Return the (X, Y) coordinate for the center point of the cell that contains the specified text.  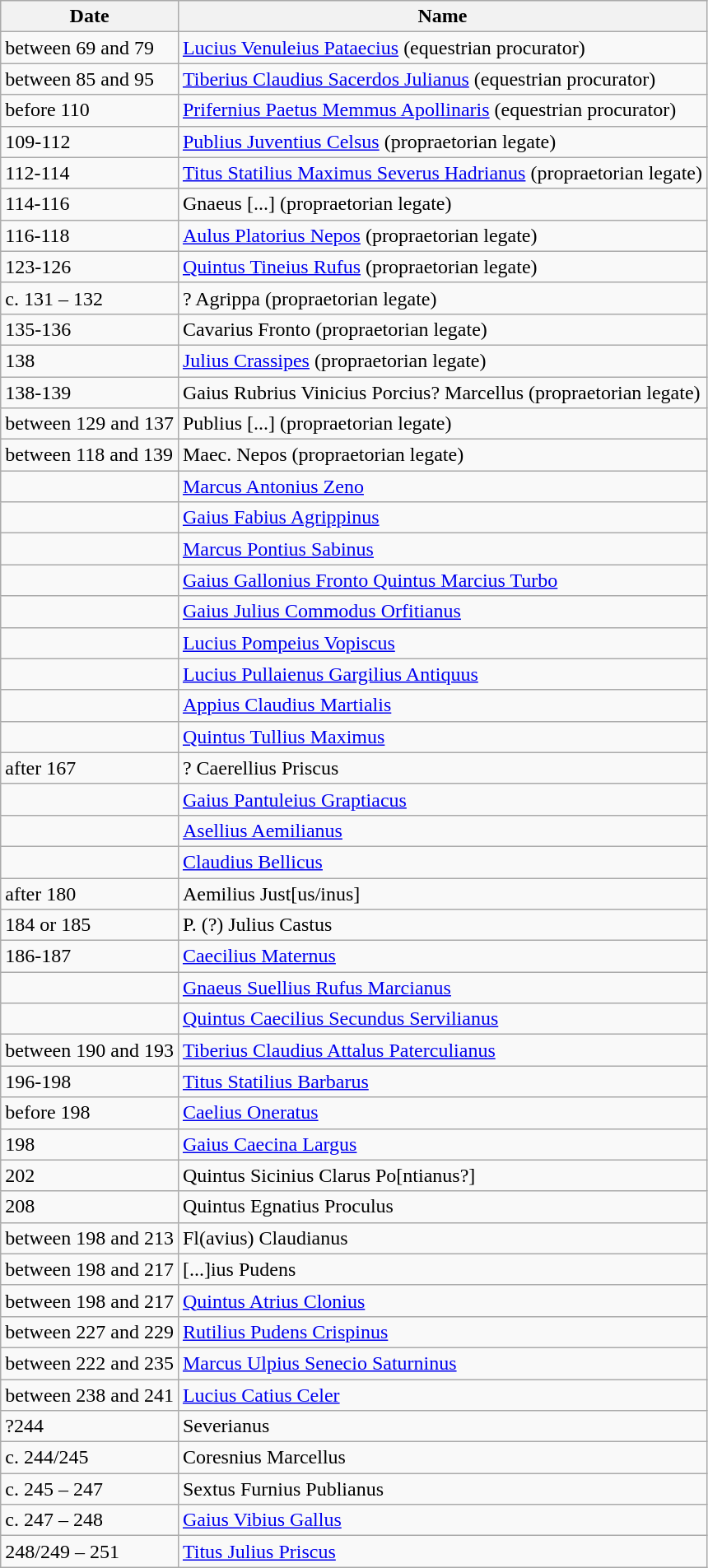
Titus Julius Priscus (442, 1552)
248/249 – 251 (90, 1552)
after 180 (90, 893)
Gaius Fabius Agrippinus (442, 518)
109-112 (90, 142)
Date (90, 16)
Claudius Bellicus (442, 862)
between 129 and 137 (90, 424)
123-126 (90, 267)
[...]ius Pudens (442, 1269)
Sextus Furnius Publianus (442, 1489)
Marcus Antonius Zeno (442, 486)
Lucius Pompeius Vopiscus (442, 643)
c. 244/245 (90, 1458)
c. 131 – 132 (90, 298)
Marcus Pontius Sabinus (442, 549)
Tiberius Claudius Sacerdos Julianus (equestrian procurator) (442, 79)
after 167 (90, 768)
? Caerellius Priscus (442, 768)
Gaius Vibius Gallus (442, 1520)
Lucius Catius Celer (442, 1395)
Lucius Venuleius Pataecius (equestrian procurator) (442, 48)
Titus Statilius Barbarus (442, 1082)
c. 247 – 248 (90, 1520)
Severianus (442, 1426)
Titus Statilius Maximus Severus Hadrianus (propraetorian legate) (442, 173)
between 238 and 241 (90, 1395)
112-114 (90, 173)
between 69 and 79 (90, 48)
Quintus Sicinius Clarus Po[ntianus?] (442, 1175)
Publius [...] (propraetorian legate) (442, 424)
Quintus Tullius Maximus (442, 737)
Publius Juventius Celsus (propraetorian legate) (442, 142)
Asellius Aemilianus (442, 831)
196-198 (90, 1082)
Prifernius Paetus Memmus Apollinaris (equestrian procurator) (442, 110)
before 110 (90, 110)
? Agrippa (propraetorian legate) (442, 298)
Gnaeus [...] (propraetorian legate) (442, 204)
Caelius Oneratus (442, 1113)
Gaius Gallonius Fronto Quintus Marcius Turbo (442, 580)
P. (?) Julius Castus (442, 925)
Gnaeus Suellius Rufus Marcianus (442, 988)
Quintus Atrius Clonius (442, 1300)
208 (90, 1207)
184 or 185 (90, 925)
Lucius Pullaienus Gargilius Antiquus (442, 674)
Gaius Pantuleius Graptiacus (442, 799)
Tiberius Claudius Attalus Paterculianus (442, 1050)
Aemilius Just[us/inus] (442, 893)
?244 (90, 1426)
Maec. Nepos (propraetorian legate) (442, 455)
138-139 (90, 393)
between 227 and 229 (90, 1332)
Fl(avius) Claudianus (442, 1238)
114-116 (90, 204)
Marcus Ulpius Senecio Saturninus (442, 1363)
Cavarius Fronto (propraetorian legate) (442, 329)
Aulus Platorius Nepos (propraetorian legate) (442, 235)
between 198 and 213 (90, 1238)
Name (442, 16)
Julius Crassipes (propraetorian legate) (442, 361)
before 198 (90, 1113)
c. 245 – 247 (90, 1489)
Gaius Caecina Largus (442, 1144)
Quintus Tineius Rufus (propraetorian legate) (442, 267)
Rutilius Pudens Crispinus (442, 1332)
between 85 and 95 (90, 79)
Caecilius Maternus (442, 956)
between 222 and 235 (90, 1363)
138 (90, 361)
Quintus Caecilius Secundus Servilianus (442, 1019)
202 (90, 1175)
Quintus Egnatius Proculus (442, 1207)
Appius Claudius Martialis (442, 705)
Gaius Rubrius Vinicius Porcius? Marcellus (propraetorian legate) (442, 393)
186-187 (90, 956)
198 (90, 1144)
Coresnius Marcellus (442, 1458)
between 190 and 193 (90, 1050)
135-136 (90, 329)
Gaius Julius Commodus Orfitianus (442, 612)
116-118 (90, 235)
between 118 and 139 (90, 455)
